Provide the [X, Y] coordinate of the cell's center where the given text is located.  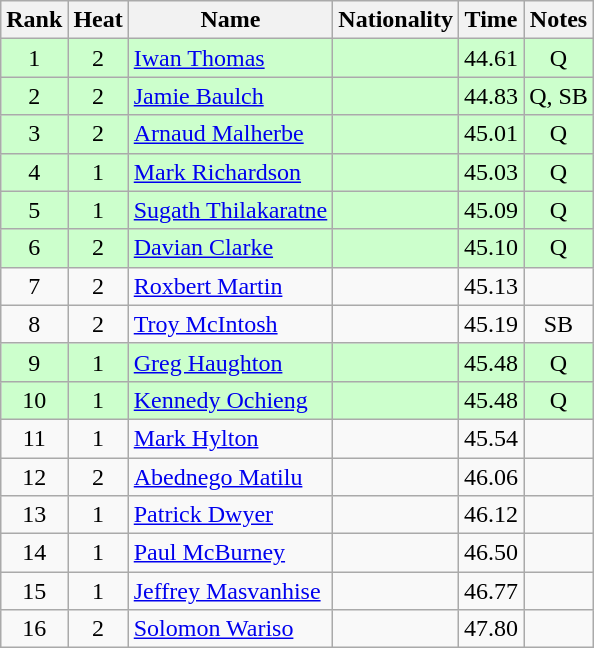
11 [34, 438]
45.13 [492, 286]
8 [34, 324]
Greg Haughton [230, 362]
46.50 [492, 553]
Jamie Baulch [230, 96]
46.12 [492, 515]
Patrick Dwyer [230, 515]
Notes [559, 20]
Paul McBurney [230, 553]
6 [34, 248]
44.83 [492, 96]
Iwan Thomas [230, 58]
Arnaud Malherbe [230, 134]
Solomon Wariso [230, 629]
45.09 [492, 210]
9 [34, 362]
Time [492, 20]
Sugath Thilakaratne [230, 210]
13 [34, 515]
SB [559, 324]
Nationality [396, 20]
46.77 [492, 591]
Abednego Matilu [230, 477]
45.10 [492, 248]
45.19 [492, 324]
Kennedy Ochieng [230, 400]
5 [34, 210]
45.54 [492, 438]
12 [34, 477]
Jeffrey Masvanhise [230, 591]
10 [34, 400]
15 [34, 591]
45.03 [492, 172]
Q, SB [559, 96]
Troy McIntosh [230, 324]
7 [34, 286]
Mark Richardson [230, 172]
Davian Clarke [230, 248]
14 [34, 553]
3 [34, 134]
16 [34, 629]
46.06 [492, 477]
Rank [34, 20]
Roxbert Martin [230, 286]
Name [230, 20]
4 [34, 172]
44.61 [492, 58]
45.01 [492, 134]
Heat [98, 20]
47.80 [492, 629]
Mark Hylton [230, 438]
